Locate the cell with the specified text and output its (X, Y) center coordinate. 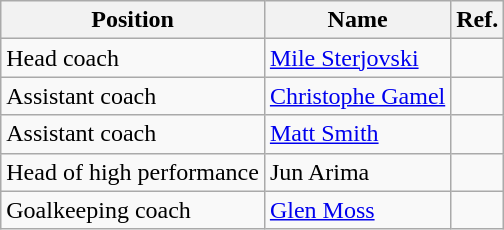
Position (133, 20)
Head of high performance (133, 172)
Ref. (478, 20)
Name (357, 20)
Jun Arima (357, 172)
Christophe Gamel (357, 96)
Matt Smith (357, 134)
Glen Moss (357, 210)
Head coach (133, 58)
Goalkeeping coach (133, 210)
Mile Sterjovski (357, 58)
